Find where the given text appears and provide that cell's center as [x, y] coordinate. 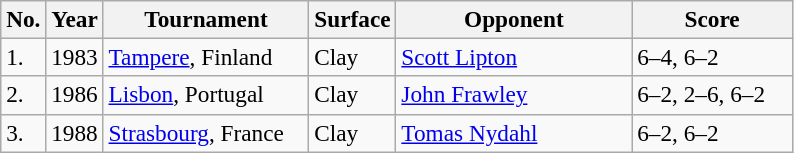
Year [74, 19]
3. [24, 133]
John Frawley [514, 95]
1986 [74, 95]
1. [24, 57]
Tomas Nydahl [514, 133]
Opponent [514, 19]
6–2, 2–6, 6–2 [712, 95]
6–4, 6–2 [712, 57]
Lisbon, Portugal [206, 95]
Scott Lipton [514, 57]
No. [24, 19]
6–2, 6–2 [712, 133]
Tampere, Finland [206, 57]
1988 [74, 133]
Tournament [206, 19]
Strasbourg, France [206, 133]
Surface [352, 19]
Score [712, 19]
1983 [74, 57]
2. [24, 95]
